Scan for the cell matching the given text and deliver its (x, y) coordinate at center. 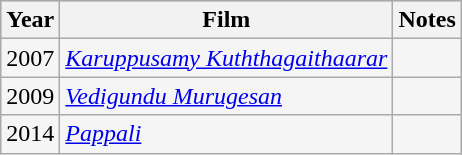
Year (30, 20)
Film (226, 20)
Notes (427, 20)
Karuppusamy Kuththagaithaarar (226, 58)
Pappali (226, 134)
2007 (30, 58)
2014 (30, 134)
2009 (30, 96)
Vedigundu Murugesan (226, 96)
